Find where the given text appears and provide that cell's center as [x, y] coordinate. 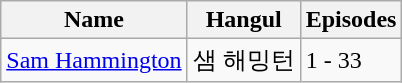
Episodes [351, 20]
1 - 33 [351, 60]
Sam Hammington [94, 60]
Hangul [244, 20]
Name [94, 20]
샘 해밍턴 [244, 60]
